Search for the cell housing the specified text and yield its [x, y] center coordinate. 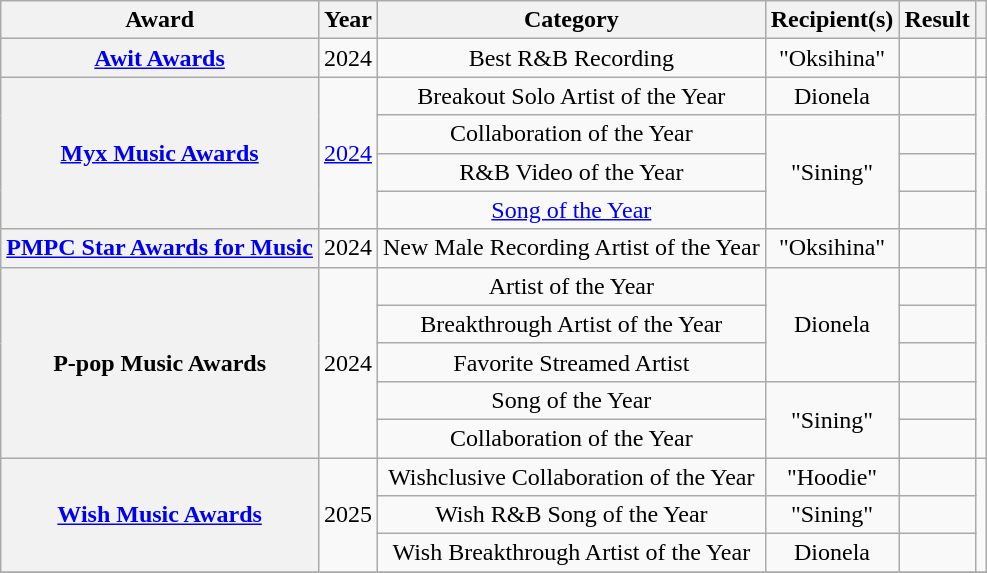
"Hoodie" [832, 477]
PMPC Star Awards for Music [160, 248]
Award [160, 20]
Wish R&B Song of the Year [572, 515]
Myx Music Awards [160, 153]
Breakout Solo Artist of the Year [572, 96]
Result [937, 20]
Wish Breakthrough Artist of the Year [572, 553]
Favorite Streamed Artist [572, 362]
Artist of the Year [572, 286]
New Male Recording Artist of the Year [572, 248]
R&B Video of the Year [572, 172]
Breakthrough Artist of the Year [572, 324]
P-pop Music Awards [160, 362]
Year [348, 20]
Recipient(s) [832, 20]
2025 [348, 515]
Category [572, 20]
Awit Awards [160, 58]
Wish Music Awards [160, 515]
Wishclusive Collaboration of the Year [572, 477]
Best R&B Recording [572, 58]
